Search for the cell housing the specified text and yield its (x, y) center coordinate. 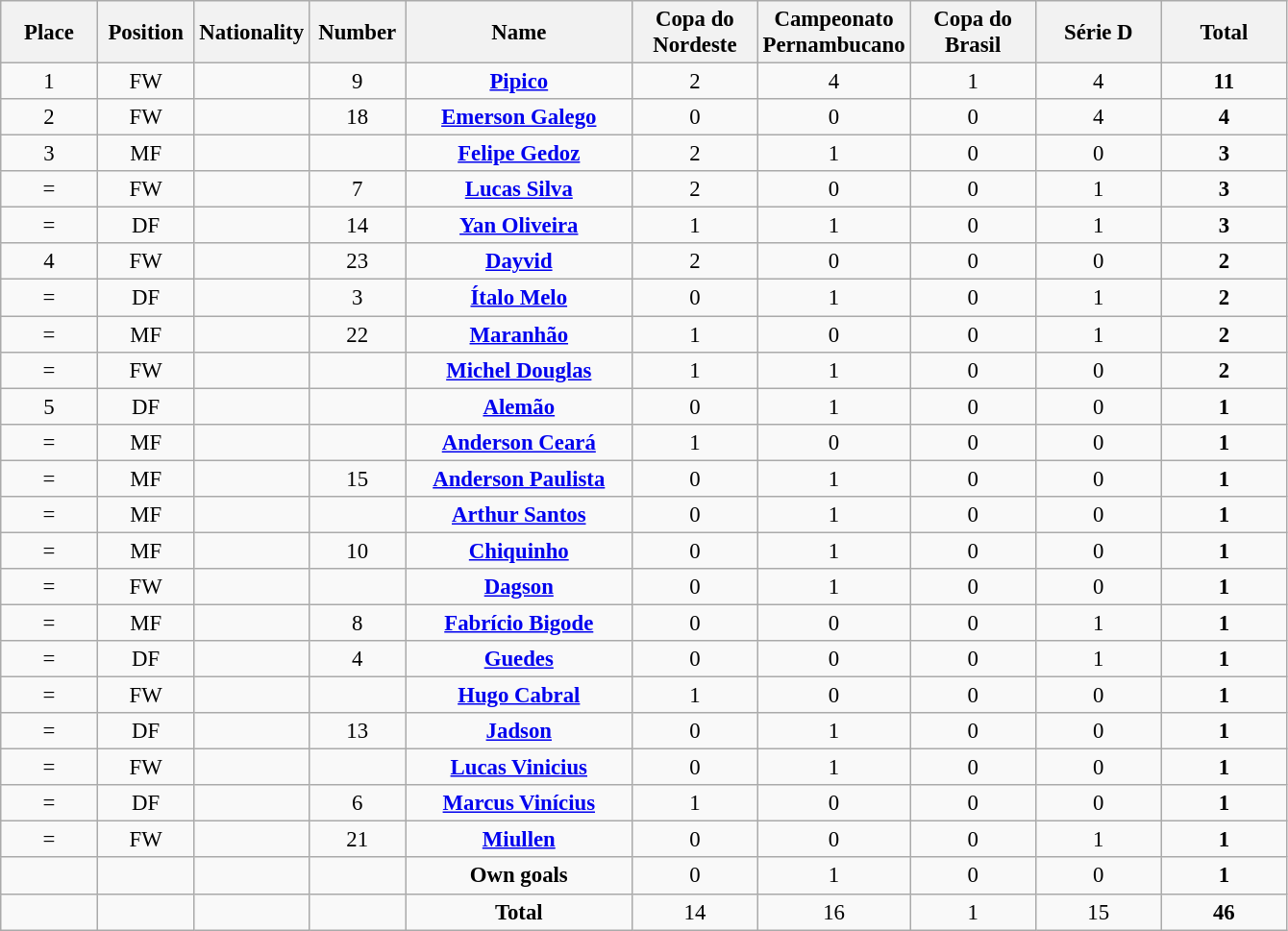
Anderson Paulista (519, 478)
Campeonato Pernambucano (834, 33)
Dagson (519, 587)
6 (358, 803)
10 (358, 551)
Lucas Silva (519, 189)
Name (519, 33)
Own goals (519, 876)
Copa do Nordeste (696, 33)
Ítalo Melo (519, 298)
Fabrício Bigode (519, 623)
21 (358, 840)
Maranhão (519, 334)
7 (358, 189)
Série D (1098, 33)
11 (1225, 82)
9 (358, 82)
Miullen (519, 840)
Hugo Cabral (519, 696)
Felipe Gedoz (519, 154)
13 (358, 731)
16 (834, 912)
Emerson Galego (519, 117)
Dayvid (519, 262)
22 (358, 334)
Marcus Vinícius (519, 803)
Pipico (519, 82)
Nationality (252, 33)
46 (1225, 912)
Place (50, 33)
Alemão (519, 406)
23 (358, 262)
5 (50, 406)
Copa do Brasil (973, 33)
18 (358, 117)
Lucas Vinicius (519, 768)
Anderson Ceará (519, 442)
Michel Douglas (519, 370)
Position (146, 33)
Number (358, 33)
Yan Oliveira (519, 226)
Jadson (519, 731)
8 (358, 623)
Guedes (519, 659)
Chiquinho (519, 551)
Arthur Santos (519, 515)
